Identify which cell holds the provided text, then report its (x, y) central coordinate. 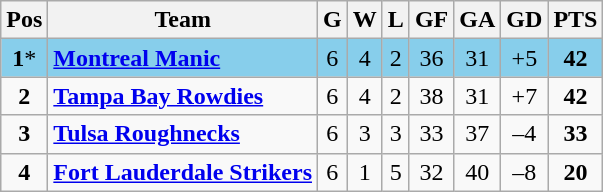
37 (478, 134)
PTS (576, 20)
Tulsa Roughnecks (183, 134)
1 (364, 172)
+7 (524, 96)
Team (183, 20)
Pos (24, 20)
Fort Lauderdale Strikers (183, 172)
–8 (524, 172)
Tampa Bay Rowdies (183, 96)
GD (524, 20)
–4 (524, 134)
32 (431, 172)
5 (396, 172)
Montreal Manic (183, 58)
1* (24, 58)
W (364, 20)
L (396, 20)
+5 (524, 58)
G (333, 20)
GF (431, 20)
36 (431, 58)
38 (431, 96)
GA (478, 20)
20 (576, 172)
40 (478, 172)
